For the text-containing cell, return its midpoint in [X, Y] coordinate format. 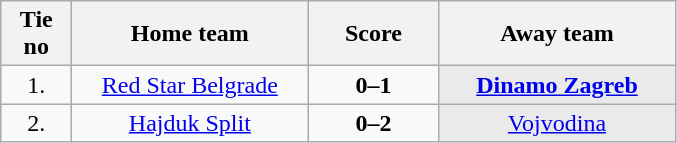
0–1 [374, 85]
0–2 [374, 123]
Away team [557, 34]
Home team [190, 34]
1. [36, 85]
Hajduk Split [190, 123]
Score [374, 34]
Tie no [36, 34]
Dinamo Zagreb [557, 85]
Vojvodina [557, 123]
Red Star Belgrade [190, 85]
2. [36, 123]
